Find where the given text appears and provide that cell's center as (x, y) coordinate. 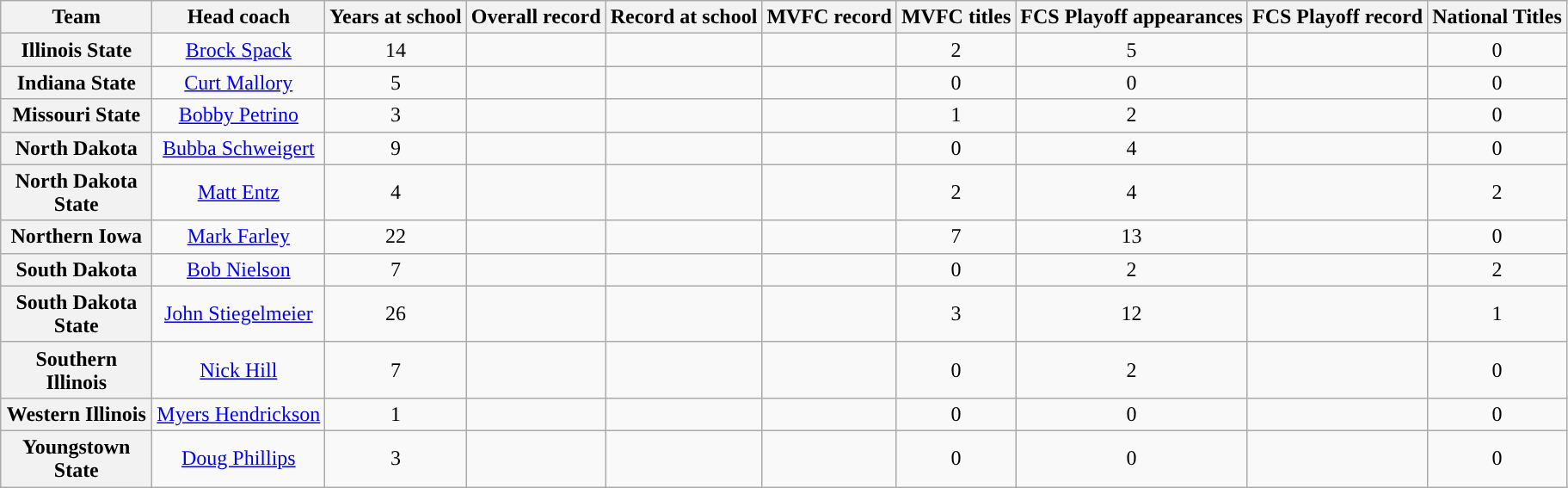
22 (396, 237)
John Stiegelmeier (239, 313)
Bobby Petrino (239, 115)
FCS Playoff record (1337, 17)
Bob Nielson (239, 269)
Overall record (536, 17)
South Dakota (77, 269)
Myers Hendrickson (239, 414)
National Titles (1497, 17)
MVFC record (829, 17)
9 (396, 148)
Northern Iowa (77, 237)
Brock Spack (239, 50)
14 (396, 50)
Western Illinois (77, 414)
North Dakota State (77, 193)
Record at school (684, 17)
North Dakota (77, 148)
Bubba Schweigert (239, 148)
Years at school (396, 17)
Head coach (239, 17)
South Dakota State (77, 313)
Doug Phillips (239, 458)
26 (396, 313)
FCS Playoff appearances (1132, 17)
MVFC titles (956, 17)
Missouri State (77, 115)
Illinois State (77, 50)
Team (77, 17)
Southern Illinois (77, 370)
Indiana State (77, 83)
13 (1132, 237)
Curt Mallory (239, 83)
Matt Entz (239, 193)
12 (1132, 313)
Mark Farley (239, 237)
Youngstown State (77, 458)
Nick Hill (239, 370)
